Return [x, y] of the center of cell containing provided text 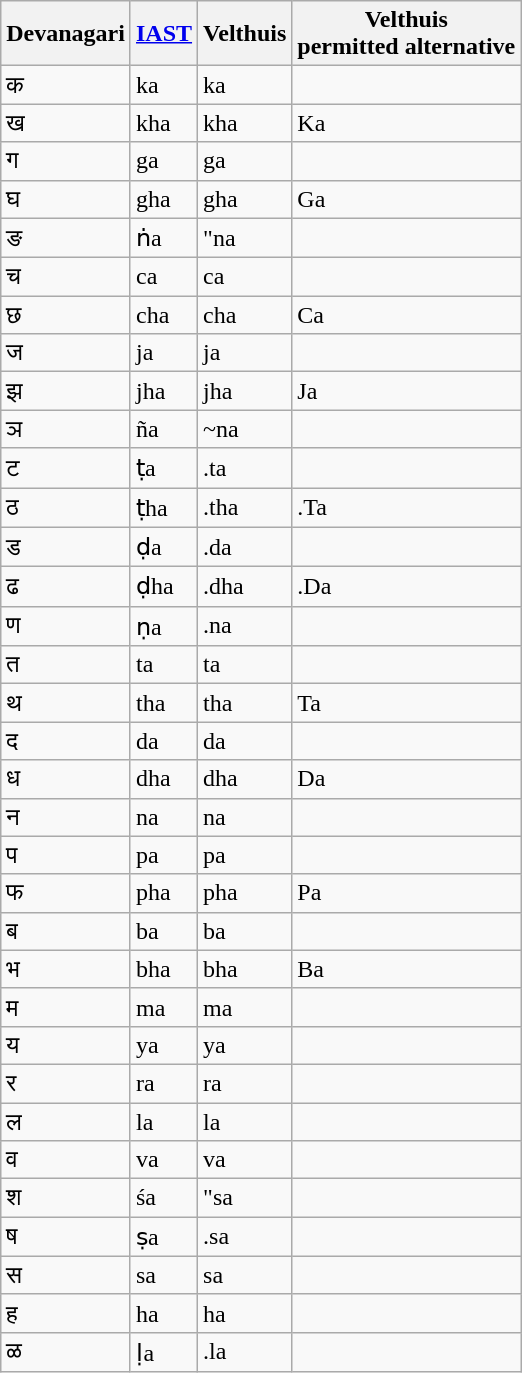
Ba [406, 969]
.dha [245, 587]
ष [66, 1237]
फ [66, 893]
झ [66, 391]
ḍha [164, 587]
ळ [66, 1352]
य [66, 1045]
ḍa [164, 547]
.la [245, 1352]
घ [66, 199]
थ [66, 703]
ḷa [164, 1352]
"sa [245, 1198]
.Ta [406, 508]
म [66, 1007]
त [66, 665]
ब [66, 931]
ठ [66, 508]
द [66, 741]
ह [66, 1313]
Devanagari [66, 34]
श [66, 1198]
ल [66, 1121]
Pa [406, 893]
"na [245, 238]
IAST [164, 34]
भ [66, 969]
च [66, 277]
.ta [245, 468]
ण [66, 626]
Ca [406, 315]
Ga [406, 199]
Ja [406, 391]
ध [66, 779]
ṭa [164, 468]
ज [66, 353]
ञ [66, 429]
.tha [245, 508]
Da [406, 779]
ख [66, 123]
śa [164, 1198]
ट [66, 468]
.da [245, 547]
ṅa [164, 238]
ña [164, 429]
.sa [245, 1237]
Velthuispermitted alternative [406, 34]
ङ [66, 238]
Velthuis [245, 34]
ड [66, 547]
र [66, 1083]
.Da [406, 587]
ṇa [164, 626]
ṭha [164, 508]
ग [66, 161]
.na [245, 626]
क [66, 85]
ṣa [164, 1237]
ढ [66, 587]
व [66, 1160]
छ [66, 315]
प [66, 855]
न [66, 817]
~na [245, 429]
Ka [406, 123]
स [66, 1275]
Ta [406, 703]
